Scan for the cell matching the given text and deliver its [x, y] coordinate at center. 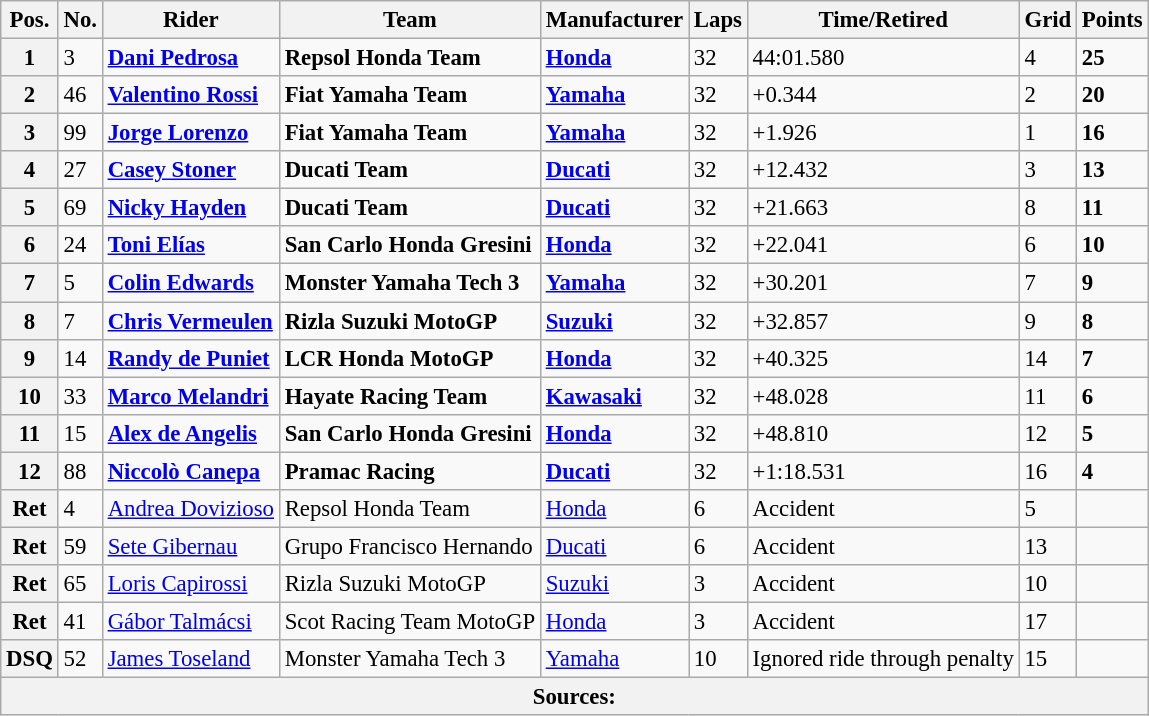
Marco Melandri [190, 396]
25 [1112, 58]
88 [80, 471]
27 [80, 170]
Rider [190, 20]
Alex de Angelis [190, 433]
Hayate Racing Team [410, 396]
46 [80, 95]
+21.663 [883, 208]
+12.432 [883, 170]
+22.041 [883, 245]
Kawasaki [614, 396]
99 [80, 133]
Laps [718, 20]
DSQ [30, 659]
Pramac Racing [410, 471]
+1:18.531 [883, 471]
33 [80, 396]
Sources: [574, 697]
Gábor Talmácsi [190, 621]
Chris Vermeulen [190, 321]
69 [80, 208]
+40.325 [883, 358]
Grupo Francisco Hernando [410, 546]
Time/Retired [883, 20]
+1.926 [883, 133]
Pos. [30, 20]
Valentino Rossi [190, 95]
Colin Edwards [190, 283]
James Toseland [190, 659]
Andrea Dovizioso [190, 509]
Team [410, 20]
LCR Honda MotoGP [410, 358]
Grid [1048, 20]
+48.028 [883, 396]
24 [80, 245]
Ignored ride through penalty [883, 659]
Niccolò Canepa [190, 471]
+30.201 [883, 283]
65 [80, 584]
44:01.580 [883, 58]
Scot Racing Team MotoGP [410, 621]
Loris Capirossi [190, 584]
17 [1048, 621]
Casey Stoner [190, 170]
Manufacturer [614, 20]
Nicky Hayden [190, 208]
Toni Elías [190, 245]
+32.857 [883, 321]
52 [80, 659]
Dani Pedrosa [190, 58]
20 [1112, 95]
+48.810 [883, 433]
41 [80, 621]
No. [80, 20]
Sete Gibernau [190, 546]
59 [80, 546]
+0.344 [883, 95]
Randy de Puniet [190, 358]
Jorge Lorenzo [190, 133]
Points [1112, 20]
